From the cell containing the given text, extract its center point as [X, Y] coordinate. 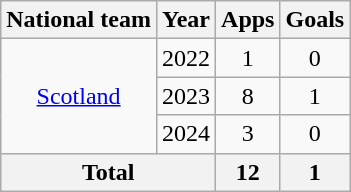
2024 [186, 134]
Total [108, 172]
2022 [186, 58]
Scotland [79, 96]
National team [79, 20]
Goals [315, 20]
8 [248, 96]
2023 [186, 96]
Year [186, 20]
3 [248, 134]
12 [248, 172]
Apps [248, 20]
